Determine the [x, y] coordinate at the center of the cell enclosing the given text.  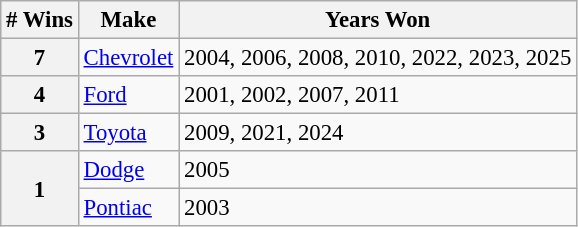
2004, 2006, 2008, 2010, 2022, 2023, 2025 [378, 58]
# Wins [40, 20]
Years Won [378, 20]
Toyota [128, 133]
Make [128, 20]
1 [40, 188]
2001, 2002, 2007, 2011 [378, 95]
2003 [378, 208]
Dodge [128, 170]
Pontiac [128, 208]
4 [40, 95]
7 [40, 58]
Chevrolet [128, 58]
2005 [378, 170]
3 [40, 133]
2009, 2021, 2024 [378, 133]
Ford [128, 95]
